Find where the given text appears and provide that cell's center as (x, y) coordinate. 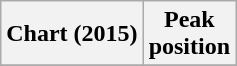
Peakposition (189, 34)
Chart (2015) (72, 34)
